Detect which cell encompasses the target text, then output its (X, Y) center coordinate. 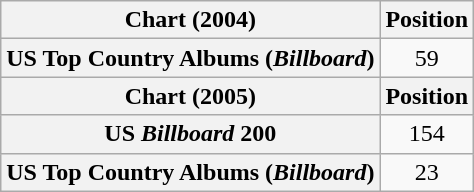
23 (427, 172)
154 (427, 134)
Chart (2004) (190, 20)
Chart (2005) (190, 96)
59 (427, 58)
US Billboard 200 (190, 134)
